Identify which cell holds the provided text, then report its [x, y] central coordinate. 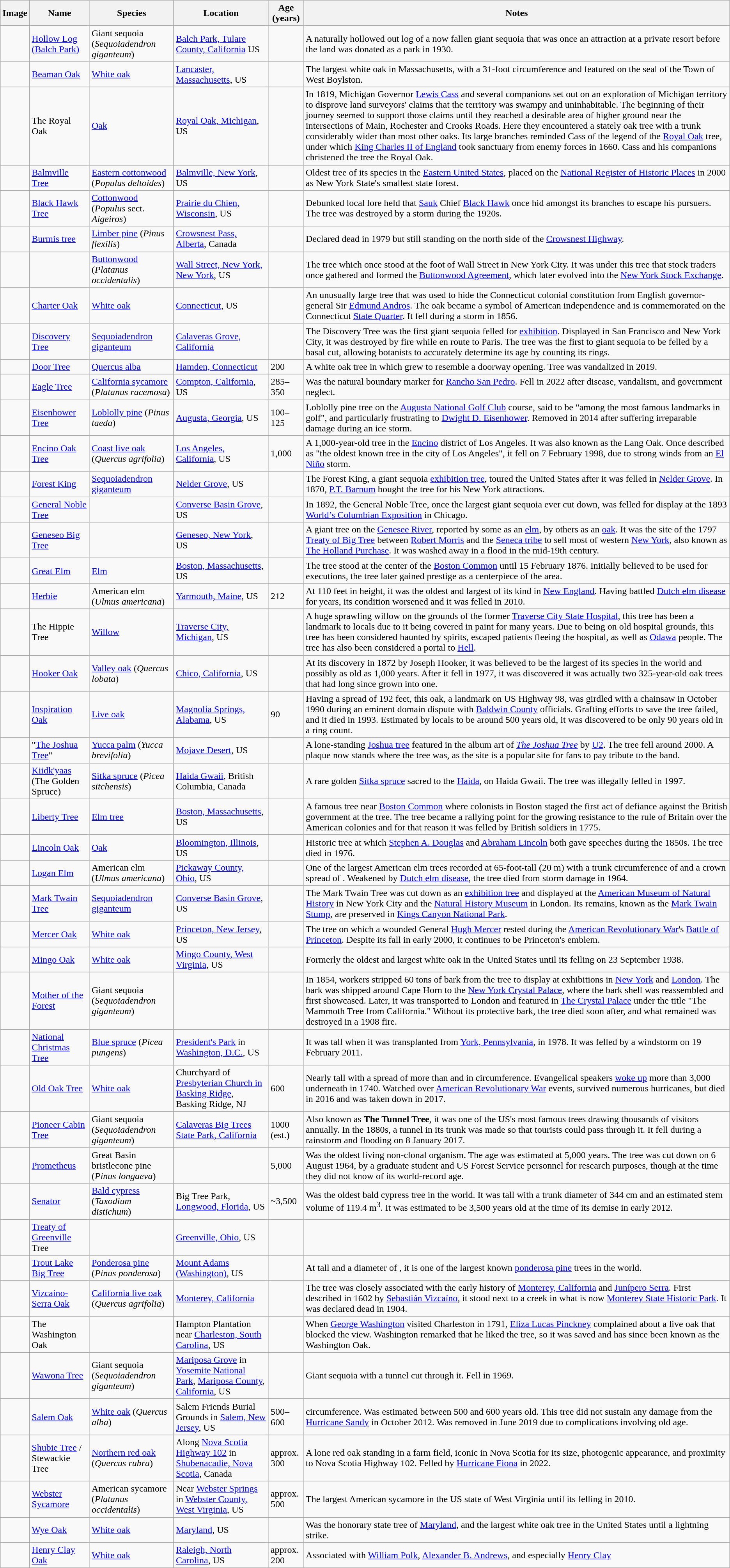
Limber pine (Pinus flexilis) [131, 239]
Mingo Oak [60, 960]
Door Tree [60, 367]
Hooker Oak [60, 673]
Old Oak Tree [60, 1088]
Coast live oak (Quercus agrifolia) [131, 454]
The Washington Oak [60, 1334]
Churchyard of Presbyterian Church in Basking Ridge, Basking Ridge, NJ [221, 1088]
Name [60, 13]
Calaveras Grove, California [221, 341]
285–350 [286, 387]
Associated with William Polk, Alexander B. Andrews, and especially Henry Clay [516, 1556]
Loblolly pine (Pinus taeda) [131, 417]
Ponderosa pine (Pinus ponderosa) [131, 1268]
Mother of the Forest [60, 1001]
The Hippie Tree [60, 632]
Senator [60, 1201]
Northern red oak (Quercus rubra) [131, 1458]
5,000 [286, 1165]
Henry Clay Oak [60, 1556]
1000 (est.) [286, 1130]
Yucca palm (Yucca brevifolia) [131, 750]
Giant sequoia with a tunnel cut through it. Fell in 1969. [516, 1375]
Mariposa Grove in Yosemite National Park, Mariposa County, California, US [221, 1375]
A rare golden Sitka spruce sacred to the Haida, on Haida Gwaii. The tree was illegally felled in 1997. [516, 781]
President's Park in Washington, D.C., US [221, 1047]
Raleigh, North Carolina, US [221, 1556]
Los Angeles, California, US [221, 454]
Salem Oak [60, 1417]
Geneseo Big Tree [60, 540]
At tall and a diameter of , it is one of the largest known ponderosa pine trees in the world. [516, 1268]
Prometheus [60, 1165]
Big Tree Park, Longwood, Florida, US [221, 1201]
Mingo County, West Virginia, US [221, 960]
"The Joshua Tree" [60, 750]
White oak (Quercus alba) [131, 1417]
90 [286, 715]
Eisenhower Tree [60, 417]
Hamden, Connecticut [221, 367]
Pickaway County, Ohio, US [221, 873]
Valley oak (Quercus lobata) [131, 673]
Wall Street, New York, New York, US [221, 270]
Geneseo, New York, US [221, 540]
Nelder Grove, US [221, 484]
Mark Twain Tree [60, 903]
Eastern cottonwood (Populus deltoides) [131, 178]
approx. 300 [286, 1458]
Lancaster, Massachusetts, US [221, 74]
Lincoln Oak [60, 847]
Live oak [131, 715]
Herbie [60, 596]
Mount Adams (Washington), US [221, 1268]
Wye Oak [60, 1530]
200 [286, 367]
Monterey, California [221, 1298]
Was the honorary state tree of Maryland, and the largest white oak tree in the United States until a lightning strike. [516, 1530]
Near Webster Springs in Webster County, West Virginia, US [221, 1499]
Connecticut, US [221, 305]
National Christmas Tree [60, 1047]
Greenville, Ohio, US [221, 1237]
Kiidk'yaas (The Golden Spruce) [60, 781]
Calaveras Big Trees State Park, California [221, 1130]
212 [286, 596]
Notes [516, 13]
Compton, California, US [221, 387]
Salem Friends Burial Grounds in Salem, New Jersey, US [221, 1417]
Pioneer Cabin Tree [60, 1130]
Balmville, New York, US [221, 178]
Trout Lake Big Tree [60, 1268]
Crowsnest Pass, Alberta, Canada [221, 239]
~3,500 [286, 1201]
Along Nova Scotia Highway 102 in Shubenacadie, Nova Scotia, Canada [221, 1458]
Logan Elm [60, 873]
Image [15, 13]
approx. 500 [286, 1499]
Hollow Log (Balch Park) [60, 44]
A white oak tree in which grew to resemble a doorway opening. Tree was vandalized in 2019. [516, 367]
Prairie du Chien, Wisconsin, US [221, 208]
Princeton, New Jersey, US [221, 934]
Chico, California, US [221, 673]
100–125 [286, 417]
Inspiration Oak [60, 715]
Was the natural boundary marker for Rancho San Pedro. Fell in 2022 after disease, vandalism, and government neglect. [516, 387]
Royal Oak, Michigan, US [221, 126]
Haida Gwaii, British Columbia, Canada [221, 781]
Burmis tree [60, 239]
Great Basin bristlecone pine (Pinus longaeva) [131, 1165]
The largest white oak in Massachusetts, with a 31-foot circumference and featured on the seal of the Town of West Boylston. [516, 74]
Encino Oak Tree [60, 454]
Location [221, 13]
500–600 [286, 1417]
Liberty Tree [60, 817]
Formerly the oldest and largest white oak in the United States until its felling on 23 September 1938. [516, 960]
Traverse City, Michigan, US [221, 632]
Mojave Desert, US [221, 750]
1,000 [286, 454]
Cottonwood (Populus sect. Aigeiros) [131, 208]
Augusta, Georgia, US [221, 417]
The largest American sycamore in the US state of West Virginia until its felling in 2010. [516, 1499]
Mercer Oak [60, 934]
Balmville Tree [60, 178]
Declared dead in 1979 but still standing on the north side of the Crowsnest Highway. [516, 239]
approx. 200 [286, 1556]
Quercus alba [131, 367]
600 [286, 1088]
Sitka spruce (Picea sitchensis) [131, 781]
Willow [131, 632]
Shubie Tree / Stewackie Tree [60, 1458]
California sycamore (Platanus racemosa) [131, 387]
Buttonwood (Platanus occidentalis) [131, 270]
Discovery Tree [60, 341]
Historic tree at which Stephen A. Douglas and Abraham Lincoln both gave speeches during the 1850s. The tree died in 1976. [516, 847]
Blue spruce (Picea pungens) [131, 1047]
It was tall when it was transplanted from York, Pennsylvania, in 1978. It was felled by a windstorm on 19 February 2011. [516, 1047]
Balch Park, Tulare County, California US [221, 44]
Black Hawk Tree [60, 208]
Maryland, US [221, 1530]
Magnolia Springs, Alabama, US [221, 715]
Age (years) [286, 13]
Yarmouth, Maine, US [221, 596]
California live oak (Quercus agrifolia) [131, 1298]
Elm [131, 571]
Bloomington, Illinois, US [221, 847]
Vizcaíno-Serra Oak [60, 1298]
American sycamore (Platanus occidentalis) [131, 1499]
Elm tree [131, 817]
The Royal Oak [60, 126]
Charter Oak [60, 305]
Eagle Tree [60, 387]
Species [131, 13]
Forest King [60, 484]
Bald cypress (Taxodium distichum) [131, 1201]
Great Elm [60, 571]
Treaty of Greenville Tree [60, 1237]
General Noble Tree [60, 509]
Hampton Plantation near Charleston, South Carolina, US [221, 1334]
Webster Sycamore [60, 1499]
Wawona Tree [60, 1375]
Beaman Oak [60, 74]
